Pinpoint the cell where the given text exists, returning its [x, y] midpoint coordinate. 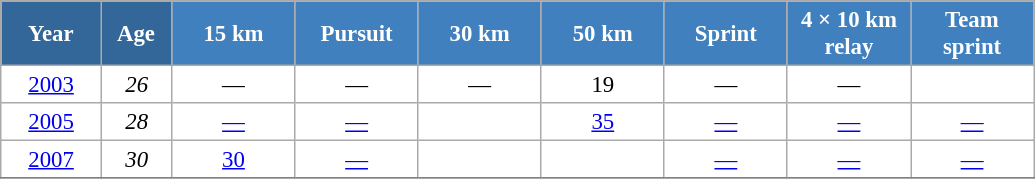
2007 [52, 160]
Team sprint [972, 34]
Age [136, 34]
4 × 10 km relay [848, 34]
Sprint [726, 34]
26 [136, 85]
2003 [52, 85]
19 [602, 85]
30 km [480, 34]
28 [136, 122]
15 km [234, 34]
Year [52, 34]
35 [602, 122]
Pursuit [356, 34]
2005 [52, 122]
50 km [602, 34]
